Return the [x, y] coordinate for the center point of the cell that contains the specified text.  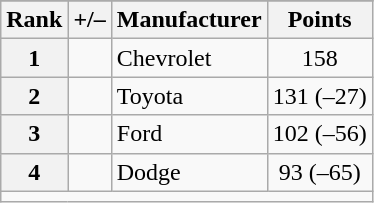
Toyota [189, 96]
102 (–56) [320, 134]
Rank [34, 20]
2 [34, 96]
3 [34, 134]
4 [34, 172]
93 (–65) [320, 172]
Points [320, 20]
158 [320, 58]
1 [34, 58]
Chevrolet [189, 58]
131 (–27) [320, 96]
Dodge [189, 172]
+/– [90, 20]
Ford [189, 134]
Manufacturer [189, 20]
